Return (x, y) of the center of cell containing provided text 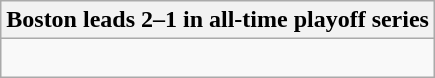
Boston leads 2–1 in all-time playoff series (218, 20)
